Search for the cell housing the specified text and yield its [X, Y] center coordinate. 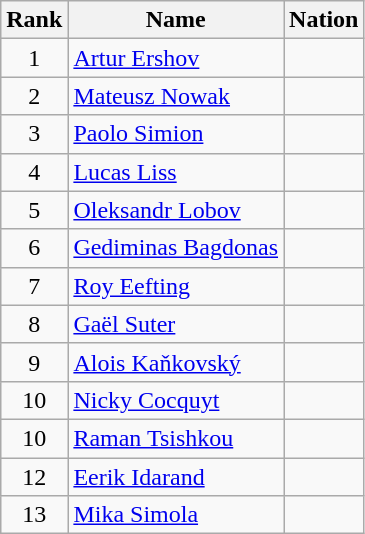
Nation [324, 20]
Gediminas Bagdonas [176, 248]
7 [34, 286]
Mateusz Nowak [176, 96]
3 [34, 134]
1 [34, 58]
4 [34, 172]
13 [34, 515]
Paolo Simion [176, 134]
8 [34, 324]
Nicky Cocquyt [176, 400]
Roy Eefting [176, 286]
Lucas Liss [176, 172]
Eerik Idarand [176, 477]
Gaël Suter [176, 324]
9 [34, 362]
5 [34, 210]
Alois Kaňkovský [176, 362]
Mika Simola [176, 515]
Rank [34, 20]
Name [176, 20]
Raman Tsishkou [176, 438]
Oleksandr Lobov [176, 210]
2 [34, 96]
Artur Ershov [176, 58]
12 [34, 477]
6 [34, 248]
